Extract the [x, y] coordinate from the center of the cell holding the provided text.  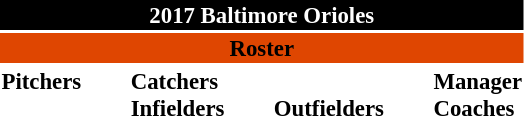
2017 Baltimore Orioles [262, 15]
Roster [262, 48]
